Search for the cell housing the specified text and yield its (X, Y) center coordinate. 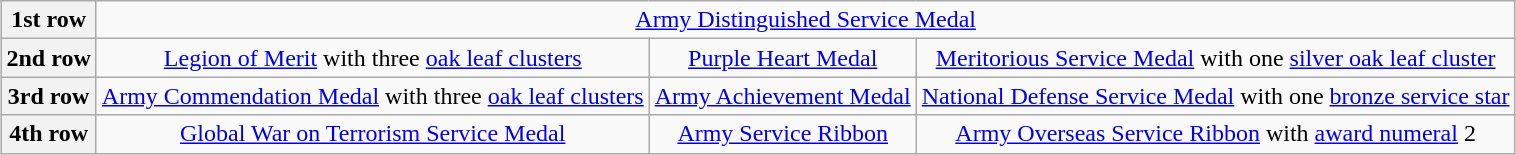
Army Distinguished Service Medal (806, 20)
Global War on Terrorism Service Medal (372, 134)
National Defense Service Medal with one bronze service star (1216, 96)
1st row (48, 20)
Meritorious Service Medal with one silver oak leaf cluster (1216, 58)
3rd row (48, 96)
2nd row (48, 58)
Legion of Merit with three oak leaf clusters (372, 58)
Army Commendation Medal with three oak leaf clusters (372, 96)
4th row (48, 134)
Army Achievement Medal (782, 96)
Army Service Ribbon (782, 134)
Purple Heart Medal (782, 58)
Army Overseas Service Ribbon with award numeral 2 (1216, 134)
